Determine the (x, y) coordinate at the center of the cell enclosing the given text.  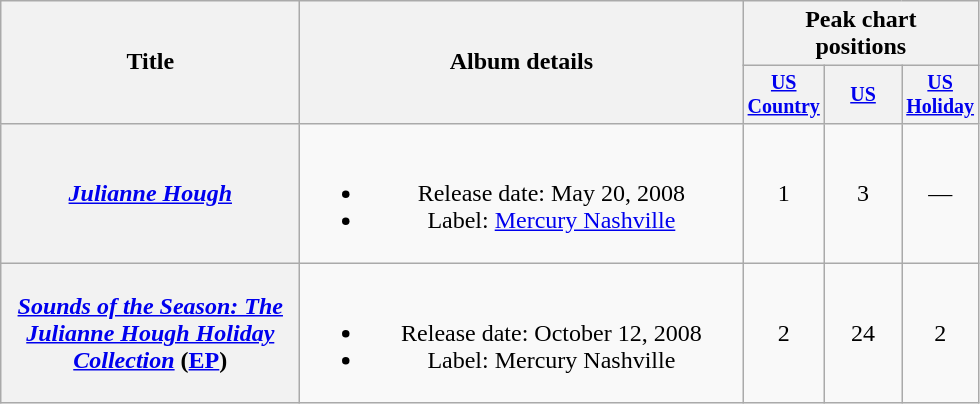
US Holiday (940, 94)
Album details (522, 62)
US Country (784, 94)
Sounds of the Season: The Julianne Hough Holiday Collection (EP) (150, 333)
1 (784, 193)
Release date: May 20, 2008Label: Mercury Nashville (522, 193)
US (864, 94)
— (940, 193)
Title (150, 62)
3 (864, 193)
Peak chartpositions (861, 34)
24 (864, 333)
Julianne Hough (150, 193)
Release date: October 12, 2008Label: Mercury Nashville (522, 333)
